Provide the (x, y) coordinate of the cell's center where the given text is located.  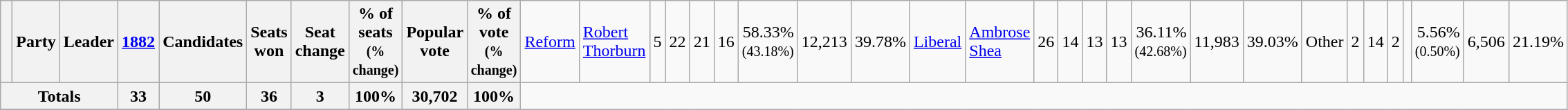
26 (1046, 42)
Other (1325, 42)
3 (320, 96)
36.11%(42.68%) (1161, 42)
% of seats(% change) (376, 42)
21 (701, 42)
30,702 (434, 96)
12,213 (824, 42)
Reform (550, 42)
16 (726, 42)
Seats won (269, 42)
Candidates (203, 42)
Seat change (320, 42)
39.03% (1273, 42)
Liberal (937, 42)
Robert Thorburn (614, 42)
Totals (59, 96)
11,983 (1217, 42)
Ambrose Shea (1000, 42)
21.19% (1538, 42)
22 (678, 42)
50 (203, 96)
5 (657, 42)
6,506 (1486, 42)
1882 (138, 42)
33 (138, 96)
5.56%(0.50%) (1437, 42)
Popular vote (434, 42)
Leader (89, 42)
36 (269, 96)
Party (36, 42)
58.33%(43.18%) (768, 42)
39.78% (880, 42)
% of vote(% change) (494, 42)
